Identify which cell holds the provided text, then report its [x, y] central coordinate. 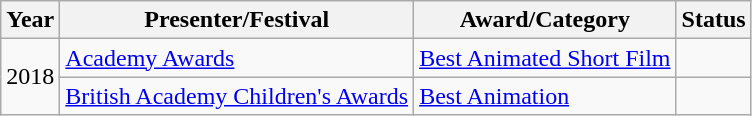
Presenter/Festival [237, 20]
2018 [30, 77]
Academy Awards [237, 58]
Status [714, 20]
Best Animated Short Film [545, 58]
Year [30, 20]
Best Animation [545, 96]
Award/Category [545, 20]
British Academy Children's Awards [237, 96]
